Provide the (X, Y) coordinate of the cell's center where the given text is located.  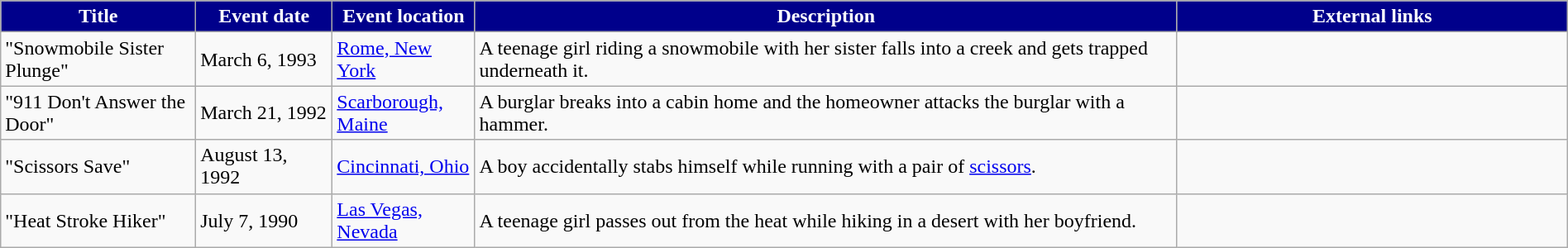
Cincinnati, Ohio (404, 167)
Rome, New York (404, 60)
A teenage girl passes out from the heat while hiking in a desert with her boyfriend. (825, 220)
March 6, 1993 (265, 60)
"Snowmobile Sister Plunge" (98, 60)
A teenage girl riding a snowmobile with her sister falls into a creek and gets trapped underneath it. (825, 60)
A boy accidentally stabs himself while running with a pair of scissors. (825, 167)
August 13, 1992 (265, 167)
"911 Don't Answer the Door" (98, 112)
Title (98, 17)
External links (1372, 17)
July 7, 1990 (265, 220)
"Scissors Save" (98, 167)
Las Vegas, Nevada (404, 220)
Description (825, 17)
A burglar breaks into a cabin home and the homeowner attacks the burglar with a hammer. (825, 112)
Event date (265, 17)
March 21, 1992 (265, 112)
"Heat Stroke Hiker" (98, 220)
Scarborough, Maine (404, 112)
Event location (404, 17)
